Search for the cell housing the specified text and yield its [x, y] center coordinate. 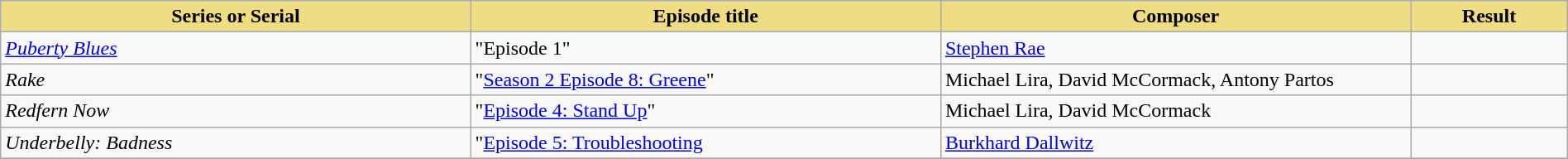
Episode title [705, 17]
Redfern Now [236, 111]
Result [1489, 17]
"Season 2 Episode 8: Greene" [705, 79]
"Episode 4: Stand Up" [705, 111]
Michael Lira, David McCormack [1175, 111]
Series or Serial [236, 17]
"Episode 5: Troubleshooting [705, 142]
Burkhard Dallwitz [1175, 142]
Michael Lira, David McCormack, Antony Partos [1175, 79]
Puberty Blues [236, 48]
"Episode 1" [705, 48]
Underbelly: Badness [236, 142]
Composer [1175, 17]
Stephen Rae [1175, 48]
Rake [236, 79]
